Identify which cell holds the provided text, then report its [x, y] central coordinate. 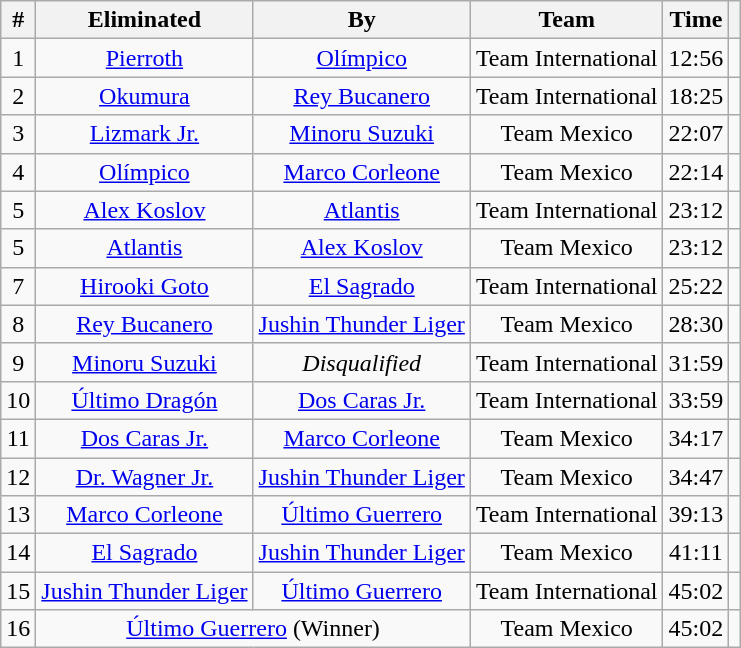
4 [18, 172]
3 [18, 134]
25:22 [696, 286]
Time [696, 20]
# [18, 20]
39:13 [696, 515]
2 [18, 96]
18:25 [696, 96]
Último Guerrero (Winner) [254, 629]
Okumura [144, 96]
22:14 [696, 172]
12 [18, 477]
Team [566, 20]
10 [18, 400]
14 [18, 553]
41:11 [696, 553]
34:47 [696, 477]
By [362, 20]
1 [18, 58]
13 [18, 515]
Hirooki Goto [144, 286]
9 [18, 362]
Eliminated [144, 20]
Disqualified [362, 362]
12:56 [696, 58]
7 [18, 286]
33:59 [696, 400]
Dr. Wagner Jr. [144, 477]
11 [18, 438]
16 [18, 629]
Lizmark Jr. [144, 134]
34:17 [696, 438]
31:59 [696, 362]
28:30 [696, 324]
8 [18, 324]
22:07 [696, 134]
Pierroth [144, 58]
Último Dragón [144, 400]
15 [18, 591]
